Scan for the cell matching the given text and deliver its (x, y) coordinate at center. 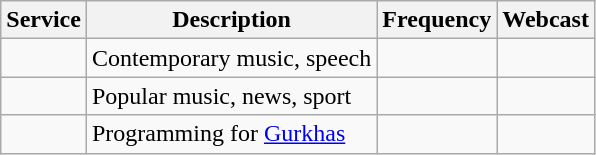
Programming for Gurkhas (231, 134)
Frequency (437, 20)
Contemporary music, speech (231, 58)
Webcast (546, 20)
Popular music, news, sport (231, 96)
Description (231, 20)
Service (44, 20)
